Determine the [X, Y] coordinate at the center of the cell enclosing the given text.  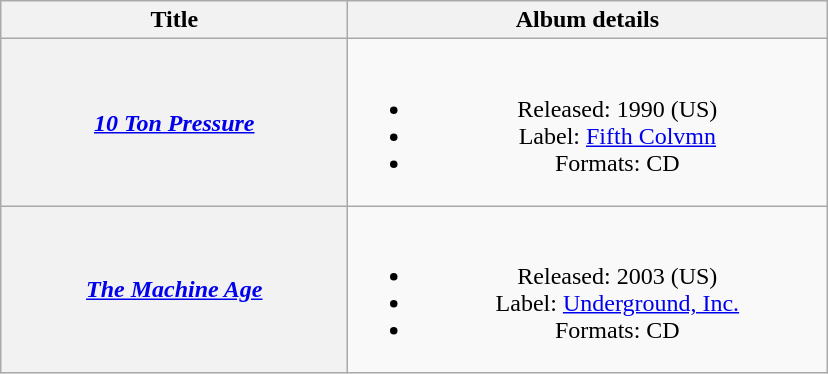
The Machine Age [174, 290]
Title [174, 20]
10 Ton Pressure [174, 122]
Released: 2003 (US)Label: Underground, Inc.Formats: CD [588, 290]
Album details [588, 20]
Released: 1990 (US)Label: Fifth ColvmnFormats: CD [588, 122]
